Detect which cell encompasses the target text, then output its (x, y) center coordinate. 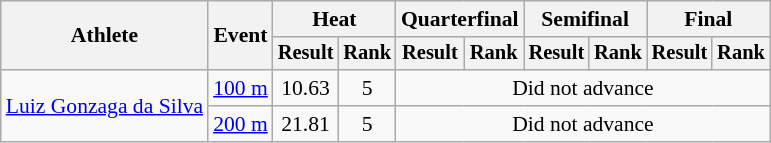
Luiz Gonzaga da Silva (104, 106)
Quarterfinal (460, 19)
Athlete (104, 36)
Final (708, 19)
10.63 (306, 88)
Event (240, 36)
100 m (240, 88)
21.81 (306, 124)
200 m (240, 124)
Semifinal (586, 19)
Heat (334, 19)
